Locate the cell with the specified text and output its [X, Y] center coordinate. 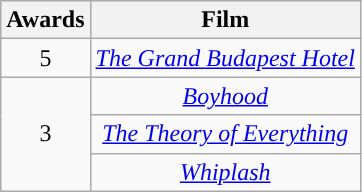
Film [225, 20]
Awards [46, 20]
Boyhood [225, 96]
Whiplash [225, 172]
The Grand Budapest Hotel [225, 58]
The Theory of Everything [225, 134]
3 [46, 134]
5 [46, 58]
